Capture the cell that displays the provided text and extract its (X, Y) central coordinate. 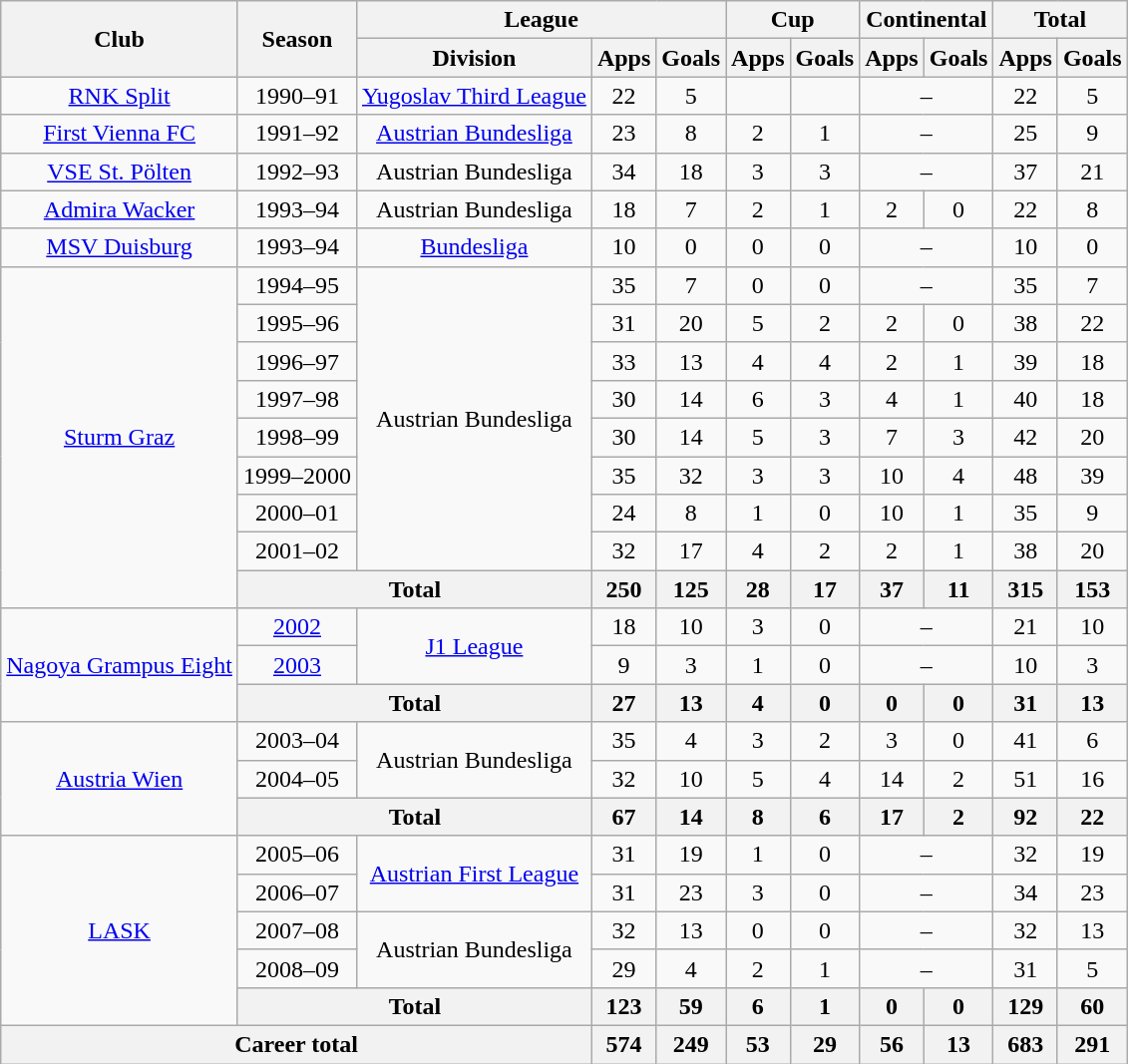
2001–02 (297, 551)
2003 (297, 665)
Division (474, 58)
123 (623, 1006)
2000–01 (297, 514)
250 (623, 589)
59 (691, 1006)
Cup (793, 20)
1994–95 (297, 285)
2008–09 (297, 968)
Nagoya Grampus Eight (120, 665)
Continental (927, 20)
1997–98 (297, 399)
1998–99 (297, 437)
574 (623, 1044)
33 (623, 361)
2005–06 (297, 855)
Austrian First League (474, 874)
28 (758, 589)
249 (691, 1044)
2006–07 (297, 892)
16 (1092, 779)
VSE St. Pölten (120, 172)
27 (623, 703)
1990–91 (297, 96)
2007–08 (297, 930)
42 (1025, 437)
J1 League (474, 646)
Sturm Graz (120, 437)
1991–92 (297, 134)
First Vienna FC (120, 134)
25 (1025, 134)
315 (1025, 589)
60 (1092, 1006)
67 (623, 817)
LASK (120, 930)
11 (958, 589)
2002 (297, 627)
683 (1025, 1044)
40 (1025, 399)
92 (1025, 817)
1995–96 (297, 323)
1996–97 (297, 361)
2003–04 (297, 741)
129 (1025, 1006)
Bundesliga (474, 247)
24 (623, 514)
Austria Wien (120, 779)
Club (120, 39)
League (541, 20)
1999–2000 (297, 476)
291 (1092, 1044)
MSV Duisburg (120, 247)
51 (1025, 779)
1992–93 (297, 172)
48 (1025, 476)
53 (758, 1044)
56 (892, 1044)
2004–05 (297, 779)
125 (691, 589)
Admira Wacker (120, 209)
Career total (297, 1044)
Yugoslav Third League (474, 96)
41 (1025, 741)
RNK Split (120, 96)
153 (1092, 589)
Season (297, 39)
